Return (X, Y) of the center of cell containing provided text 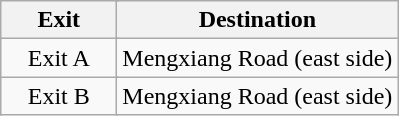
Exit (59, 20)
Exit B (59, 96)
Exit A (59, 58)
Destination (258, 20)
